Search for the cell housing the specified text and yield its (x, y) center coordinate. 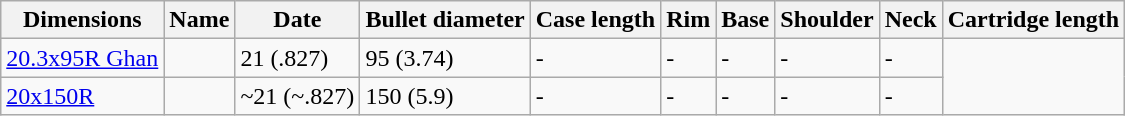
Shoulder (827, 20)
95 (3.74) (445, 58)
21 (.827) (298, 58)
Case length (595, 20)
150 (5.9) (445, 96)
Cartridge length (1033, 20)
Bullet diameter (445, 20)
Date (298, 20)
Dimensions (82, 20)
Base (746, 20)
Neck (910, 20)
~21 (~.827) (298, 96)
Name (200, 20)
20х150R (82, 96)
20.3х95R Ghan (82, 58)
Rim (688, 20)
